For the text-containing cell, return its midpoint in [x, y] coordinate format. 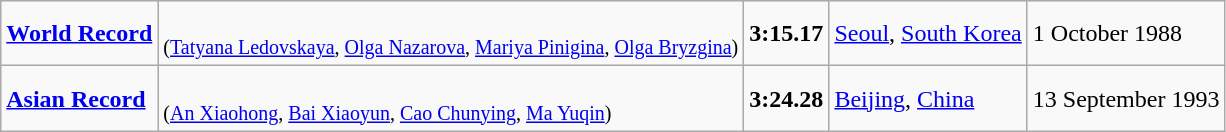
(An Xiaohong, Bai Xiaoyun, Cao Chunying, Ma Yuqin) [451, 98]
3:24.28 [786, 98]
13 September 1993 [1126, 98]
(Tatyana Ledovskaya, Olga Nazarova, Mariya Pinigina, Olga Bryzgina) [451, 34]
Seoul, South Korea [928, 34]
1 October 1988 [1126, 34]
Beijing, China [928, 98]
World Record [80, 34]
Asian Record [80, 98]
3:15.17 [786, 34]
